Identify which cell holds the provided text, then report its [X, Y] central coordinate. 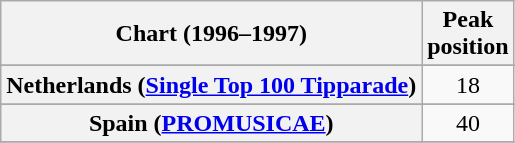
18 [468, 85]
Spain (PROMUSICAE) [212, 123]
Peakposition [468, 34]
40 [468, 123]
Chart (1996–1997) [212, 34]
Netherlands (Single Top 100 Tipparade) [212, 85]
